Determine the [X, Y] coordinate at the center of the cell enclosing the given text.  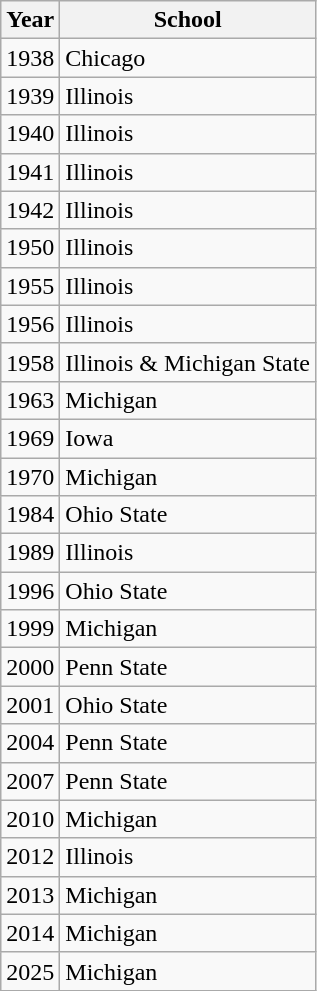
1989 [30, 553]
Chicago [188, 58]
1963 [30, 400]
1955 [30, 286]
Year [30, 20]
1938 [30, 58]
2007 [30, 781]
2000 [30, 667]
1958 [30, 362]
1999 [30, 629]
1956 [30, 324]
1996 [30, 591]
2004 [30, 743]
2025 [30, 971]
School [188, 20]
1970 [30, 477]
Iowa [188, 438]
2010 [30, 819]
1950 [30, 248]
Illinois & Michigan State [188, 362]
2012 [30, 857]
1969 [30, 438]
2001 [30, 705]
1940 [30, 134]
1939 [30, 96]
2013 [30, 895]
1941 [30, 172]
1942 [30, 210]
1984 [30, 515]
2014 [30, 933]
